Return the [X, Y] coordinate for the center point of the cell that contains the specified text.  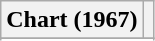
Chart (1967) [72, 20]
